Capture the cell that displays the provided text and extract its (X, Y) central coordinate. 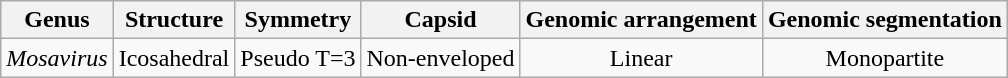
Icosahedral (174, 58)
Monopartite (884, 58)
Structure (174, 20)
Genus (57, 20)
Mosavirus (57, 58)
Genomic arrangement (641, 20)
Genomic segmentation (884, 20)
Non-enveloped (440, 58)
Capsid (440, 20)
Linear (641, 58)
Symmetry (298, 20)
Pseudo T=3 (298, 58)
